Capture the cell that displays the provided text and extract its [x, y] central coordinate. 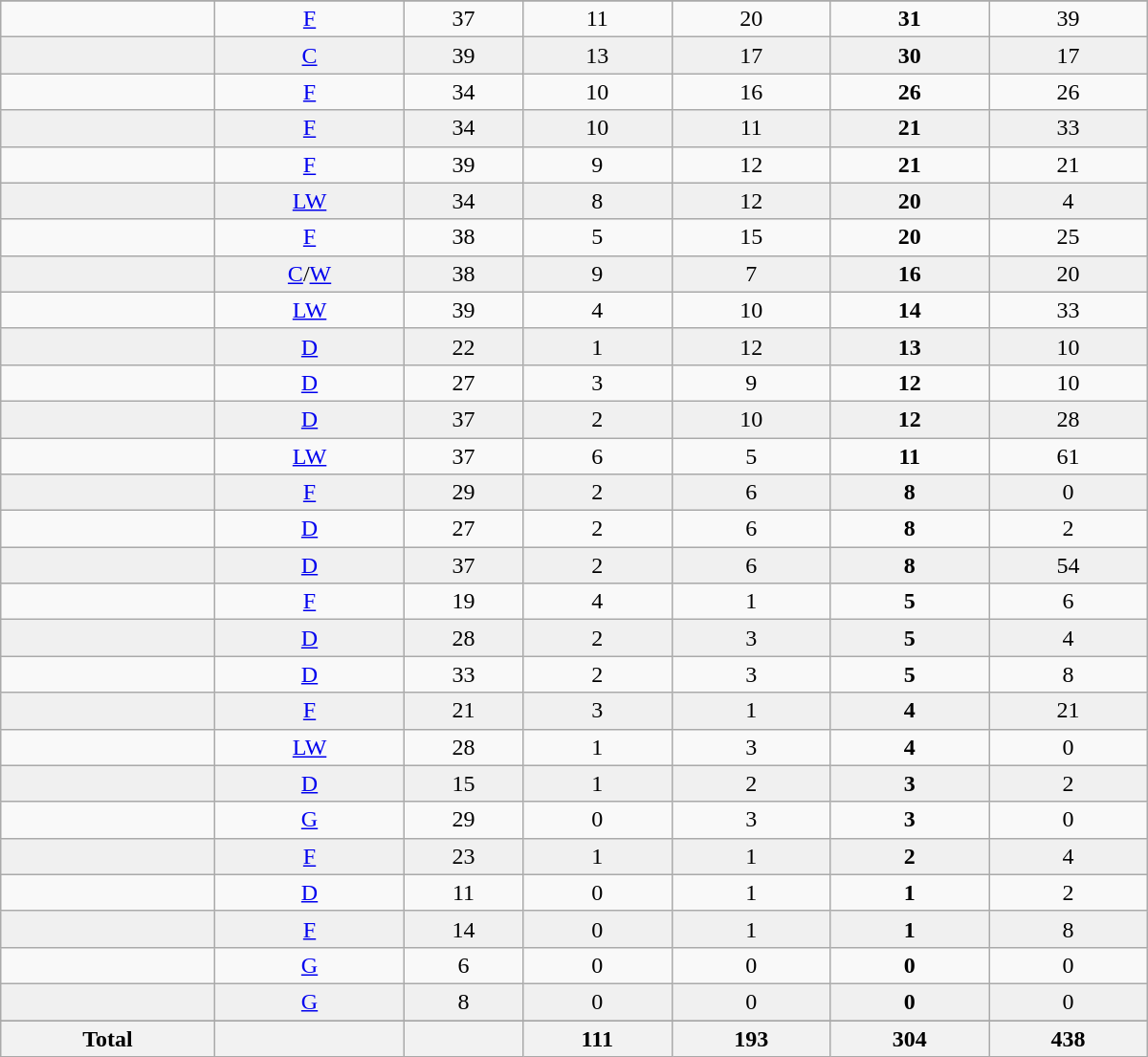
19 [463, 602]
7 [751, 274]
61 [1069, 456]
193 [751, 1038]
438 [1069, 1038]
Total [108, 1038]
23 [463, 856]
C [309, 55]
54 [1069, 565]
22 [463, 346]
C/W [309, 274]
25 [1069, 237]
30 [910, 55]
304 [910, 1038]
31 [910, 19]
111 [597, 1038]
